Search for the cell housing the specified text and yield its (x, y) center coordinate. 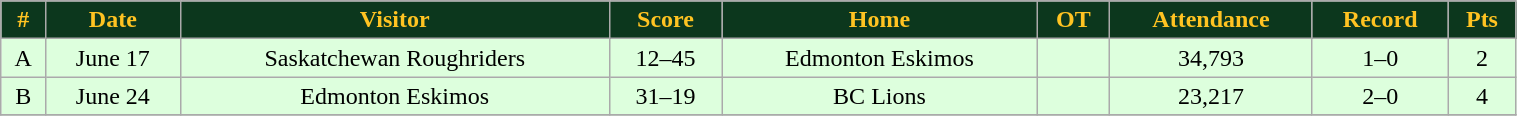
Pts (1482, 20)
4 (1482, 96)
2 (1482, 58)
June 24 (113, 96)
Saskatchewan Roughriders (394, 58)
Home (880, 20)
OT (1073, 20)
Record (1380, 20)
31–19 (665, 96)
2–0 (1380, 96)
Visitor (394, 20)
Date (113, 20)
# (24, 20)
12–45 (665, 58)
Score (665, 20)
B (24, 96)
A (24, 58)
Attendance (1212, 20)
23,217 (1212, 96)
34,793 (1212, 58)
1–0 (1380, 58)
BC Lions (880, 96)
June 17 (113, 58)
